Search for the cell housing the specified text and yield its [x, y] center coordinate. 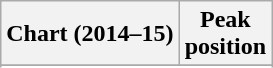
Peakposition [225, 34]
Chart (2014–15) [90, 34]
